Scan for the cell matching the given text and deliver its (x, y) coordinate at center. 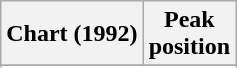
Chart (1992) (72, 34)
Peakposition (189, 34)
